Capture the cell that displays the provided text and extract its [x, y] central coordinate. 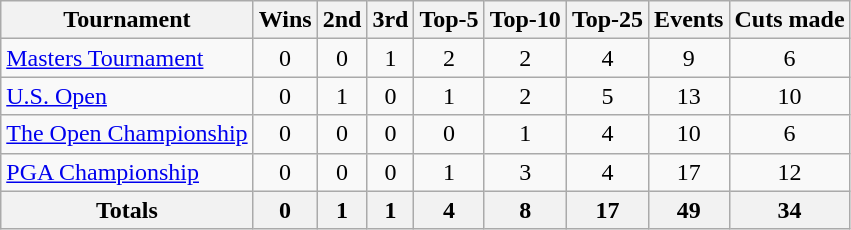
Wins [285, 20]
Top-5 [449, 20]
49 [689, 210]
34 [790, 210]
3rd [390, 20]
U.S. Open [127, 96]
Tournament [127, 20]
Top-25 [607, 20]
8 [525, 210]
3 [525, 172]
The Open Championship [127, 134]
12 [790, 172]
Totals [127, 210]
Top-10 [525, 20]
Masters Tournament [127, 58]
Cuts made [790, 20]
5 [607, 96]
9 [689, 58]
2nd [342, 20]
13 [689, 96]
PGA Championship [127, 172]
Events [689, 20]
